Find where the given text appears and provide that cell's center as [x, y] coordinate. 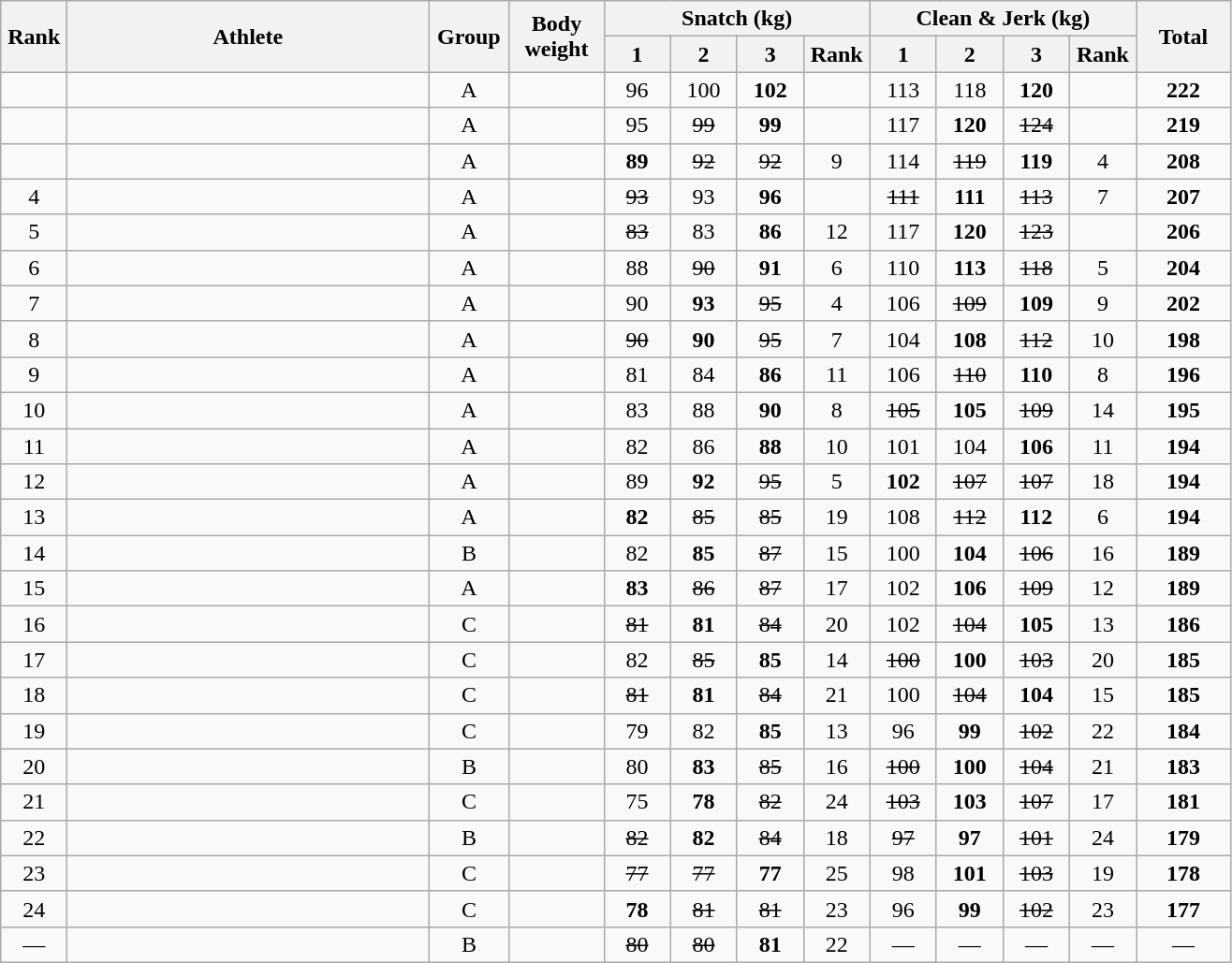
79 [637, 731]
Snatch (kg) [737, 19]
98 [902, 873]
206 [1183, 232]
181 [1183, 802]
75 [637, 802]
222 [1183, 90]
Athlete [248, 36]
198 [1183, 339]
123 [1035, 232]
179 [1183, 838]
124 [1035, 125]
Clean & Jerk (kg) [1003, 19]
204 [1183, 268]
91 [770, 268]
186 [1183, 624]
184 [1183, 731]
196 [1183, 374]
178 [1183, 873]
Body weight [556, 36]
183 [1183, 766]
Total [1183, 36]
208 [1183, 161]
114 [902, 161]
195 [1183, 410]
25 [837, 873]
219 [1183, 125]
Group [469, 36]
202 [1183, 303]
177 [1183, 909]
207 [1183, 197]
